For the text-containing cell, return its midpoint in [x, y] coordinate format. 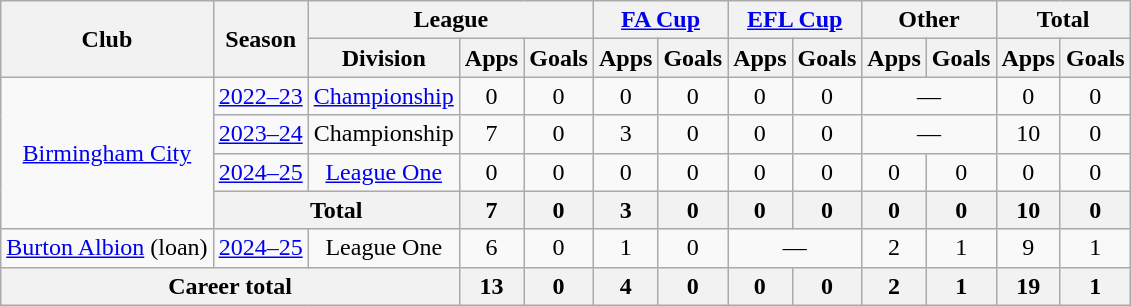
19 [1028, 286]
Season [260, 39]
Division [384, 58]
Career total [230, 286]
2023–24 [260, 134]
Club [107, 39]
13 [491, 286]
League [450, 20]
Other [929, 20]
6 [491, 248]
Burton Albion (loan) [107, 248]
4 [625, 286]
Birmingham City [107, 153]
EFL Cup [795, 20]
9 [1028, 248]
FA Cup [660, 20]
2022–23 [260, 96]
